Locate the cell with the specified text and output its (x, y) center coordinate. 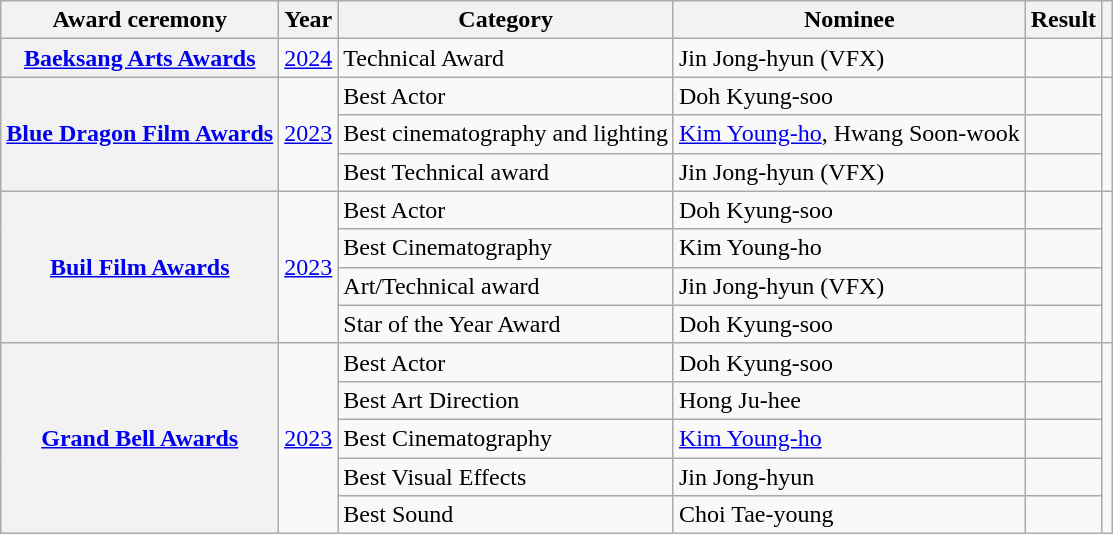
Baeksang Arts Awards (140, 58)
Blue Dragon Film Awards (140, 134)
Buil Film Awards (140, 267)
2024 (308, 58)
Choi Tae-young (849, 515)
Art/Technical award (506, 286)
Nominee (849, 20)
Category (506, 20)
Grand Bell Awards (140, 438)
Best Visual Effects (506, 477)
Jin Jong-hyun (849, 477)
Best Art Direction (506, 400)
Kim Young-ho, Hwang Soon-wook (849, 134)
Best cinematography and lighting (506, 134)
Award ceremony (140, 20)
Year (308, 20)
Technical Award (506, 58)
Hong Ju-hee (849, 400)
Result (1063, 20)
Best Technical award (506, 172)
Best Sound (506, 515)
Star of the Year Award (506, 324)
